For the text-containing cell, return its midpoint in [x, y] coordinate format. 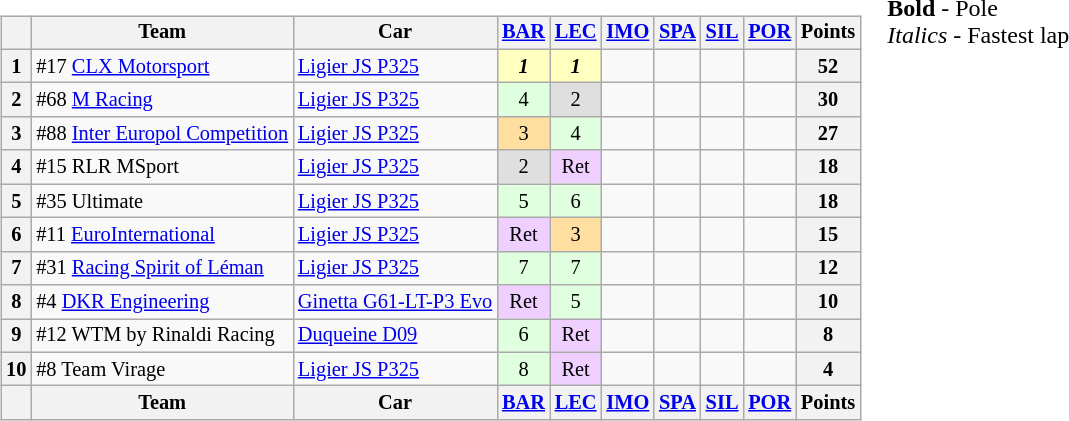
52 [828, 66]
#8 Team Virage [162, 369]
12 [828, 268]
9 [16, 336]
Duqueine D09 [395, 336]
#11 EuroInternational [162, 235]
#68 M Racing [162, 100]
#17 CLX Motorsport [162, 66]
#12 WTM by Rinaldi Racing [162, 336]
#31 Racing Spirit of Léman [162, 268]
#4 DKR Engineering [162, 302]
15 [828, 235]
30 [828, 100]
Ginetta G61-LT-P3 Evo [395, 302]
#88 Inter Europol Competition [162, 134]
#35 Ultimate [162, 201]
#15 RLR MSport [162, 167]
27 [828, 134]
